Find where the given text appears and provide that cell's center as [x, y] coordinate. 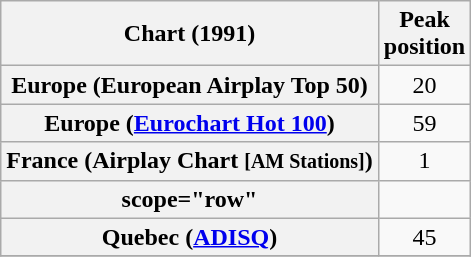
Europe (Eurochart Hot 100) [190, 123]
Quebec (ADISQ) [190, 237]
1 [424, 161]
Chart (1991) [190, 34]
45 [424, 237]
Europe (European Airplay Top 50) [190, 85]
59 [424, 123]
scope="row" [190, 199]
Peakposition [424, 34]
20 [424, 85]
France (Airplay Chart [AM Stations]) [190, 161]
